Capture the cell that displays the provided text and extract its [x, y] central coordinate. 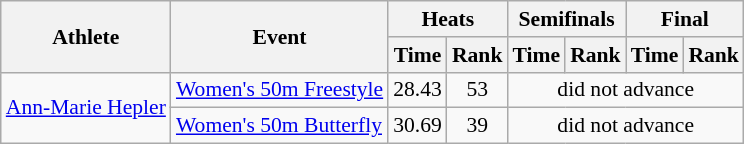
Heats [448, 19]
Final [685, 19]
39 [478, 126]
53 [478, 90]
Event [280, 36]
30.69 [418, 126]
Women's 50m Butterfly [280, 126]
Athlete [86, 36]
28.43 [418, 90]
Women's 50m Freestyle [280, 90]
Semifinals [566, 19]
Ann-Marie Hepler [86, 108]
